Detect which cell encompasses the target text, then output its [x, y] center coordinate. 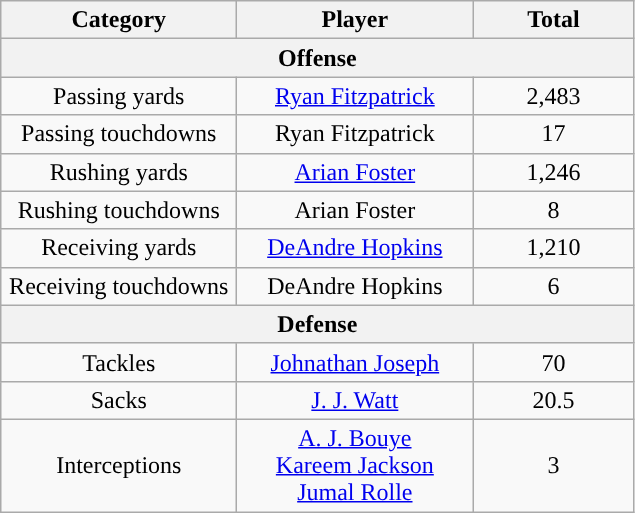
A. J. BouyeKareem JacksonJumal Rolle [355, 465]
Passing touchdowns [119, 134]
70 [554, 362]
3 [554, 465]
Sacks [119, 400]
Receiving touchdowns [119, 286]
17 [554, 134]
Receiving yards [119, 248]
6 [554, 286]
Rushing yards [119, 172]
20.5 [554, 400]
Total [554, 20]
J. J. Watt [355, 400]
Player [355, 20]
1,210 [554, 248]
Category [119, 20]
Passing yards [119, 96]
2,483 [554, 96]
Defense [318, 324]
Tackles [119, 362]
8 [554, 210]
Offense [318, 58]
Rushing touchdowns [119, 210]
Interceptions [119, 465]
Johnathan Joseph [355, 362]
1,246 [554, 172]
